For the text-containing cell, return its midpoint in (X, Y) coordinate format. 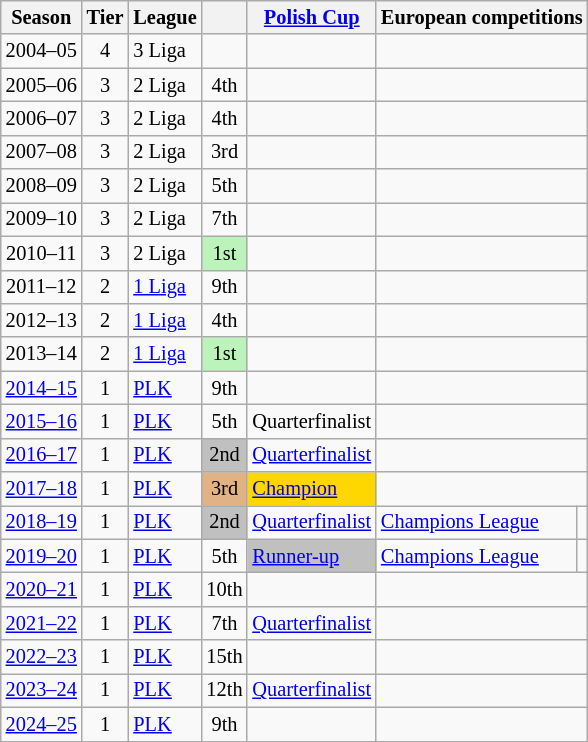
2011–12 (42, 287)
2004–05 (42, 51)
2010–11 (42, 253)
2014–15 (42, 388)
15th (225, 657)
League (164, 17)
3 Liga (164, 51)
Polish Cup (312, 17)
2006–07 (42, 118)
Champion (312, 489)
2005–06 (42, 85)
2019–20 (42, 556)
2024–25 (42, 724)
Season (42, 17)
Runner-up (312, 556)
European competitions (482, 17)
2012–13 (42, 320)
2007–08 (42, 152)
2015–16 (42, 421)
2018–19 (42, 522)
4 (106, 51)
2016–17 (42, 455)
12th (225, 690)
2023–24 (42, 690)
2021–22 (42, 623)
2009–10 (42, 219)
Tier (106, 17)
2008–09 (42, 186)
2017–18 (42, 489)
2020–21 (42, 589)
2013–14 (42, 354)
2022–23 (42, 657)
10th (225, 589)
